Identify which cell holds the provided text, then report its [X, Y] central coordinate. 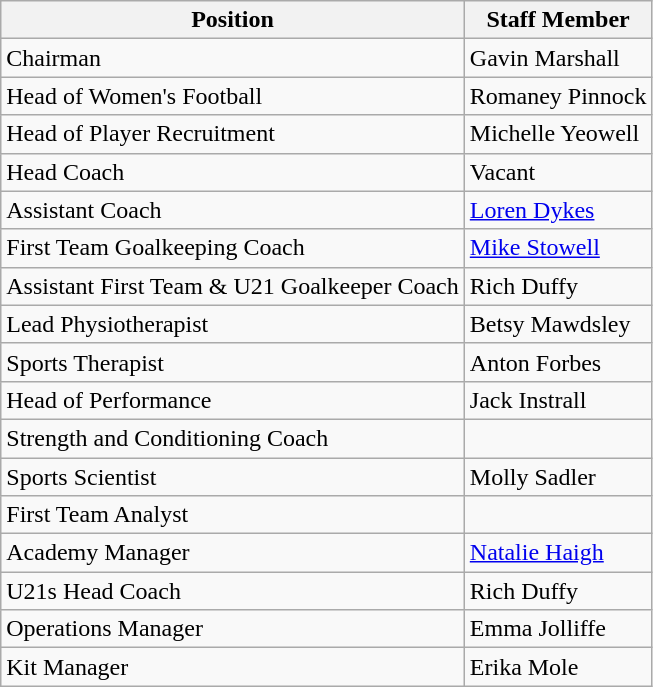
U21s Head Coach [233, 591]
Mike Stowell [558, 248]
Staff Member [558, 20]
Assistant Coach [233, 210]
Head Coach [233, 172]
Natalie Haigh [558, 553]
Position [233, 20]
Jack Instrall [558, 400]
Lead Physiotherapist [233, 324]
Assistant First Team & U21 Goalkeeper Coach [233, 286]
Vacant [558, 172]
Academy Manager [233, 553]
First Team Goalkeeping Coach [233, 248]
Head of Performance [233, 400]
Romaney Pinnock [558, 96]
First Team Analyst [233, 515]
Anton Forbes [558, 362]
Chairman [233, 58]
Michelle Yeowell [558, 134]
Erika Mole [558, 667]
Molly Sadler [558, 477]
Head of Women's Football [233, 96]
Betsy Mawdsley [558, 324]
Strength and Conditioning Coach [233, 438]
Kit Manager [233, 667]
Gavin Marshall [558, 58]
Head of Player Recruitment [233, 134]
Loren Dykes [558, 210]
Operations Manager [233, 629]
Sports Therapist [233, 362]
Sports Scientist [233, 477]
Emma Jolliffe [558, 629]
